From the cell containing the given text, extract its center point as (X, Y) coordinate. 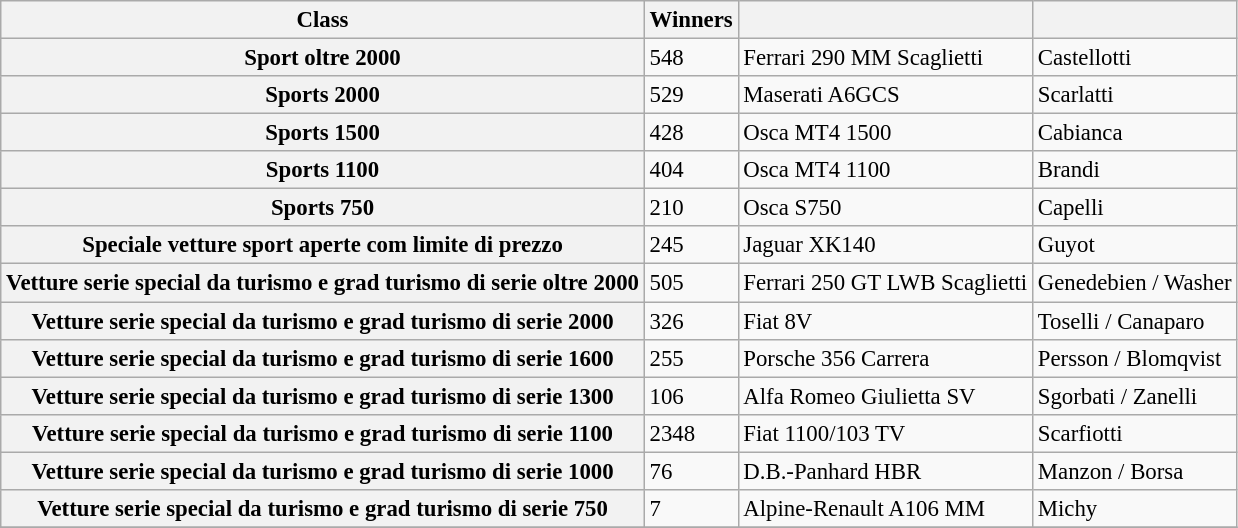
Toselli / Canaparo (1134, 321)
Porsche 356 Carrera (885, 358)
Scarlatti (1134, 95)
Genedebien / Washer (1134, 283)
245 (691, 245)
Vetture serie special da turismo e grad turismo di serie 1600 (323, 358)
Osca S750 (885, 208)
255 (691, 358)
7 (691, 509)
Jaguar XK140 (885, 245)
Manzon / Borsa (1134, 471)
Fiat 8V (885, 321)
Sports 1100 (323, 170)
Guyot (1134, 245)
Maserati A6GCS (885, 95)
Speciale vetture sport aperte com limite di prezzo (323, 245)
548 (691, 58)
106 (691, 396)
Persson / Blomqvist (1134, 358)
D.B.-Panhard HBR (885, 471)
Sports 1500 (323, 133)
Vetture serie special da turismo e grad turismo di serie 1000 (323, 471)
Fiat 1100/103 TV (885, 433)
428 (691, 133)
2348 (691, 433)
Vetture serie special da turismo e grad turismo di serie 1100 (323, 433)
Vetture serie special da turismo e grad turismo di serie oltre 2000 (323, 283)
Cabianca (1134, 133)
Brandi (1134, 170)
Alpine-Renault A106 MM (885, 509)
404 (691, 170)
Sport oltre 2000 (323, 58)
505 (691, 283)
76 (691, 471)
Capelli (1134, 208)
Osca MT4 1500 (885, 133)
529 (691, 95)
Sports 750 (323, 208)
Osca MT4 1100 (885, 170)
326 (691, 321)
Vetture serie special da turismo e grad turismo di serie 1300 (323, 396)
Vetture serie special da turismo e grad turismo di serie 750 (323, 509)
Michy (1134, 509)
Sgorbati / Zanelli (1134, 396)
Castellotti (1134, 58)
Class (323, 20)
Vetture serie special da turismo e grad turismo di serie 2000 (323, 321)
Scarfiotti (1134, 433)
Ferrari 290 MM Scaglietti (885, 58)
Alfa Romeo Giulietta SV (885, 396)
Sports 2000 (323, 95)
210 (691, 208)
Ferrari 250 GT LWB Scaglietti (885, 283)
Winners (691, 20)
